From the cell containing the given text, extract its center point as [x, y] coordinate. 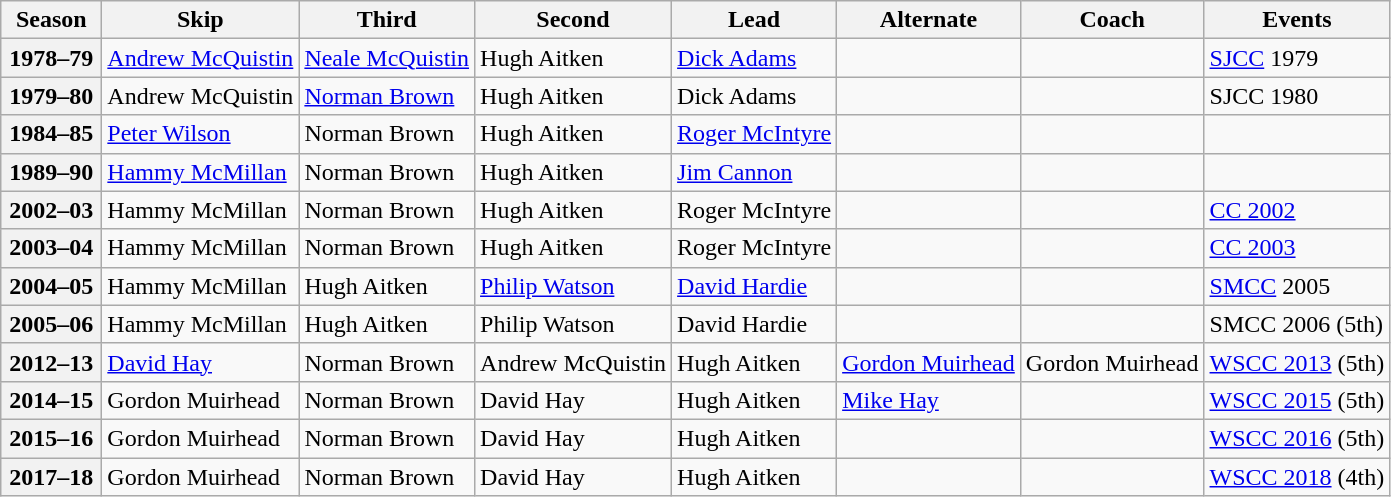
Season [52, 20]
WSCC 2018 (4th) [1297, 477]
1978–79 [52, 58]
2002–03 [52, 210]
Skip [200, 20]
Mike Hay [929, 400]
Peter Wilson [200, 134]
2012–13 [52, 362]
SMCC 2006 (5th) [1297, 324]
Neale McQuistin [387, 58]
Third [387, 20]
Alternate [929, 20]
WSCC 2013 (5th) [1297, 362]
2004–05 [52, 286]
1984–85 [52, 134]
SMCC 2005 [1297, 286]
SJCC 1979 [1297, 58]
1979–80 [52, 96]
CC 2003 [1297, 248]
CC 2002 [1297, 210]
WSCC 2015 (5th) [1297, 400]
Lead [754, 20]
Events [1297, 20]
2003–04 [52, 248]
Jim Cannon [754, 172]
Coach [1112, 20]
2005–06 [52, 324]
2017–18 [52, 477]
Second [574, 20]
WSCC 2016 (5th) [1297, 438]
2014–15 [52, 400]
2015–16 [52, 438]
SJCC 1980 [1297, 96]
1989–90 [52, 172]
